Capture the cell that displays the provided text and extract its [X, Y] central coordinate. 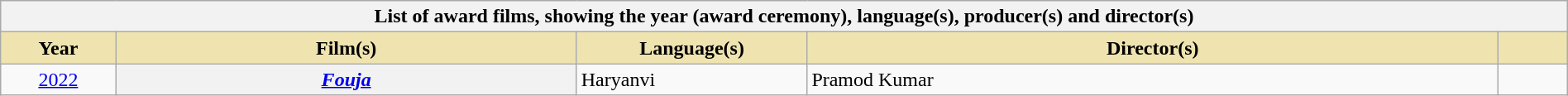
Pramod Kumar [1153, 79]
Fouja [346, 79]
Director(s) [1153, 48]
List of award films, showing the year (award ceremony), language(s), producer(s) and director(s) [784, 17]
Haryanvi [691, 79]
Language(s) [691, 48]
2022 [58, 79]
Film(s) [346, 48]
Year [58, 48]
